From the cell containing the given text, extract its center point as [x, y] coordinate. 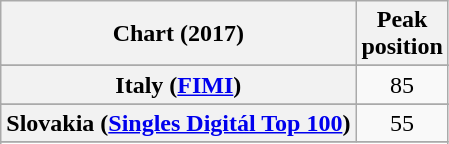
Peakposition [402, 34]
55 [402, 123]
Chart (2017) [178, 34]
Italy (FIMI) [178, 85]
Slovakia (Singles Digitál Top 100) [178, 123]
85 [402, 85]
